Output the (X, Y) coordinate of the center of the cell containing the given text.  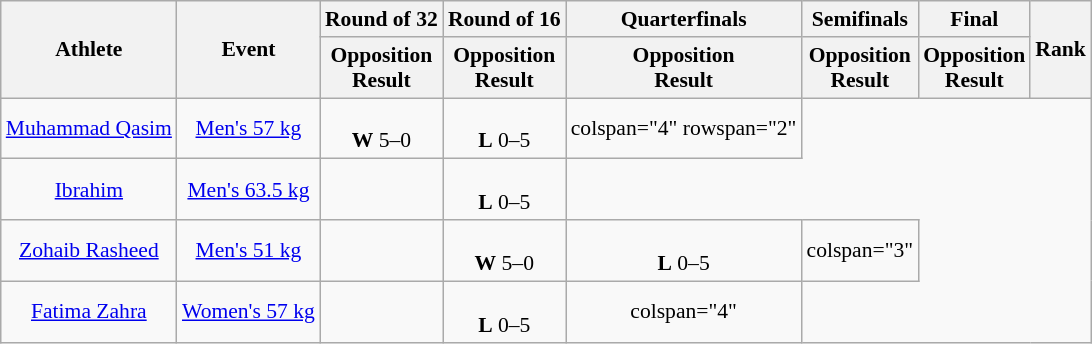
Rank (1060, 50)
colspan="4" (684, 312)
Event (248, 50)
Quarterfinals (684, 19)
Women's 57 kg (248, 312)
colspan="3" (860, 250)
Final (974, 19)
Muhammad Qasim (89, 128)
Zohaib Rasheed (89, 250)
Semifinals (860, 19)
Round of 16 (504, 19)
Ibrahim (89, 190)
Athlete (89, 50)
Fatima Zahra (89, 312)
Men's 63.5 kg (248, 190)
Men's 57 kg (248, 128)
Men's 51 kg (248, 250)
Round of 32 (382, 19)
colspan="4" rowspan="2" (684, 128)
